From the cell containing the given text, extract its center point as (X, Y) coordinate. 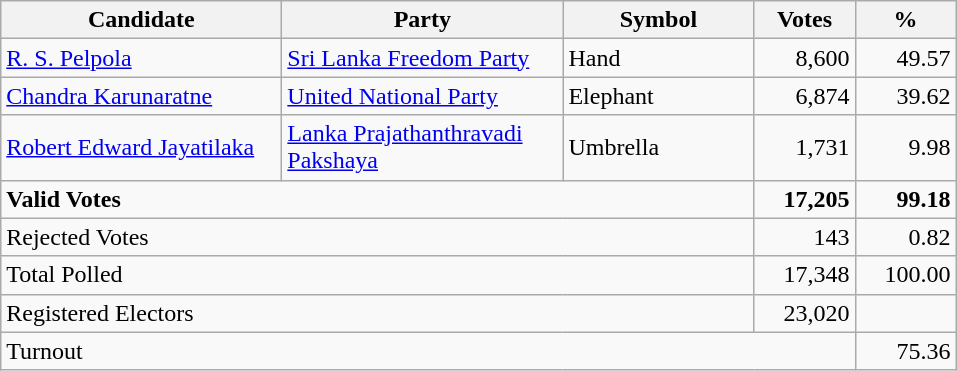
Sri Lanka Freedom Party (422, 58)
Elephant (658, 96)
75.36 (906, 351)
143 (804, 237)
17,348 (804, 275)
Candidate (142, 20)
United National Party (422, 96)
Robert Edward Jayatilaka (142, 148)
Lanka Prajathanthravadi Pakshaya (422, 148)
39.62 (906, 96)
Party (422, 20)
Votes (804, 20)
100.00 (906, 275)
49.57 (906, 58)
Hand (658, 58)
Rejected Votes (378, 237)
Turnout (428, 351)
17,205 (804, 199)
Symbol (658, 20)
% (906, 20)
6,874 (804, 96)
0.82 (906, 237)
R. S. Pelpola (142, 58)
Chandra Karunaratne (142, 96)
99.18 (906, 199)
23,020 (804, 313)
9.98 (906, 148)
Valid Votes (378, 199)
Registered Electors (378, 313)
8,600 (804, 58)
1,731 (804, 148)
Umbrella (658, 148)
Total Polled (378, 275)
